Detect which cell encompasses the target text, then output its (X, Y) center coordinate. 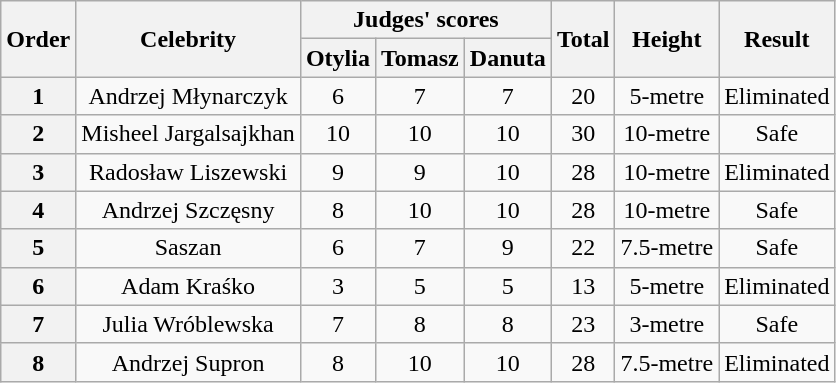
1 (38, 96)
Danuta (508, 58)
Celebrity (188, 39)
Radosław Liszewski (188, 172)
13 (583, 286)
Adam Kraśko (188, 286)
Order (38, 39)
Andrzej Młynarczyk (188, 96)
Julia Wróblewska (188, 324)
Judges' scores (426, 20)
Result (777, 39)
Andrzej Supron (188, 362)
Misheel Jargalsajkhan (188, 134)
30 (583, 134)
Tomasz (420, 58)
Andrzej Szczęsny (188, 210)
2 (38, 134)
22 (583, 248)
Height (667, 39)
20 (583, 96)
23 (583, 324)
Total (583, 39)
3-metre (667, 324)
4 (38, 210)
Saszan (188, 248)
Otylia (338, 58)
